Extract the (x, y) coordinate from the center of the cell holding the provided text.  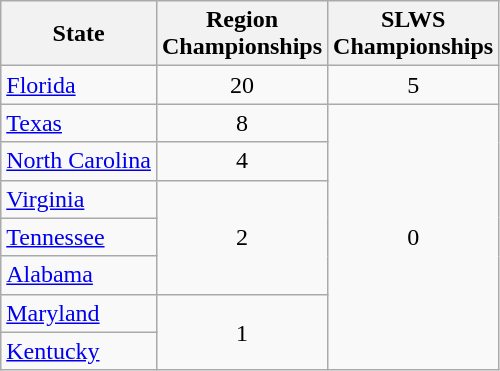
0 (414, 237)
Alabama (79, 275)
State (79, 34)
Texas (79, 123)
5 (414, 85)
4 (242, 161)
8 (242, 123)
SLWSChampionships (414, 34)
North Carolina (79, 161)
RegionChampionships (242, 34)
Kentucky (79, 351)
Florida (79, 85)
1 (242, 332)
2 (242, 237)
Maryland (79, 313)
Virginia (79, 199)
Tennessee (79, 237)
20 (242, 85)
